Return the [x, y] coordinate for the center point of the cell that contains the specified text.  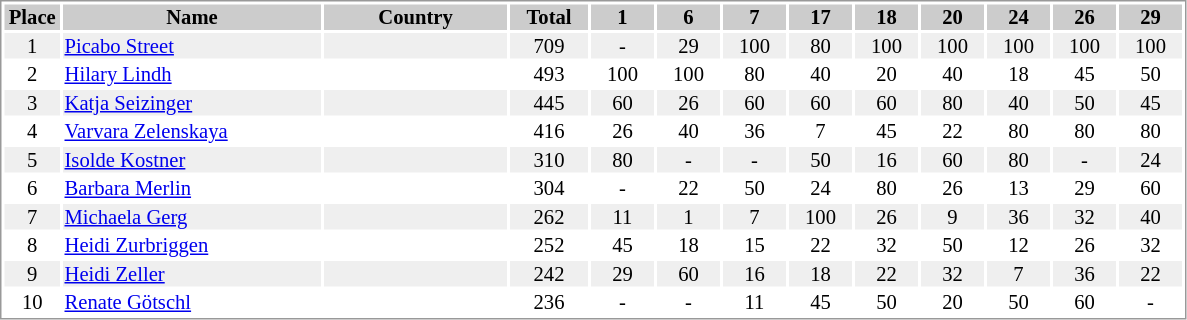
310 [549, 160]
252 [549, 245]
445 [549, 103]
Heidi Zeller [192, 274]
Place [32, 17]
Barbara Merlin [192, 189]
236 [549, 303]
493 [549, 75]
709 [549, 46]
2 [32, 75]
4 [32, 131]
Hilary Lindh [192, 75]
Katja Seizinger [192, 103]
262 [549, 217]
Name [192, 17]
17 [820, 17]
Heidi Zurbriggen [192, 245]
Varvara Zelenskaya [192, 131]
10 [32, 303]
416 [549, 131]
Michaela Gerg [192, 217]
304 [549, 189]
12 [1018, 245]
8 [32, 245]
Total [549, 17]
Country [416, 17]
5 [32, 160]
Renate Götschl [192, 303]
15 [754, 245]
Isolde Kostner [192, 160]
242 [549, 274]
13 [1018, 189]
3 [32, 103]
Picabo Street [192, 46]
